Provide the [x, y] coordinate of the cell's center where the given text is located.  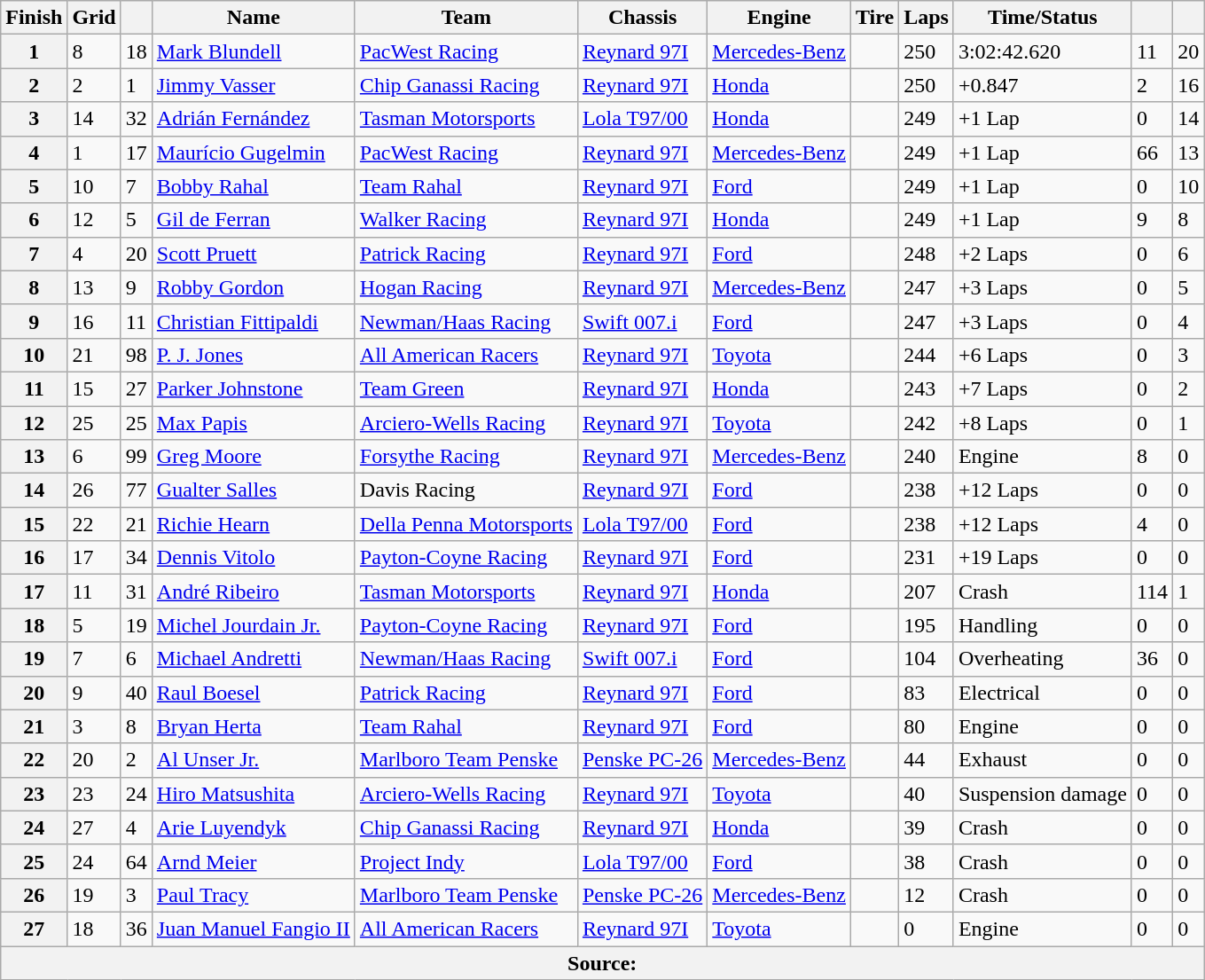
Electrical [1043, 693]
Dennis Vitolo [254, 558]
Exhaust [1043, 760]
104 [927, 659]
Chassis [642, 18]
39 [927, 827]
Richie Hearn [254, 524]
+8 Laps [1043, 423]
Handling [1043, 625]
Christian Fittipaldi [254, 321]
Adrián Fernández [254, 119]
Greg Moore [254, 457]
83 [927, 693]
Source: [603, 962]
99 [137, 457]
Mark Blundell [254, 51]
Name [254, 18]
Paul Tracy [254, 895]
Michel Jourdain Jr. [254, 625]
P. J. Jones [254, 355]
Team [466, 18]
Time/Status [1043, 18]
243 [927, 388]
77 [137, 490]
44 [927, 760]
Gualter Salles [254, 490]
31 [137, 592]
Team Green [466, 388]
+2 Laps [1043, 254]
Jimmy Vasser [254, 85]
Overheating [1043, 659]
+19 Laps [1043, 558]
248 [927, 254]
Maurício Gugelmin [254, 153]
Suspension damage [1043, 794]
98 [137, 355]
Max Papis [254, 423]
80 [927, 726]
+6 Laps [1043, 355]
Al Unser Jr. [254, 760]
Project Indy [466, 861]
Davis Racing [466, 490]
Arnd Meier [254, 861]
Laps [927, 18]
Juan Manuel Fangio II [254, 929]
Parker Johnstone [254, 388]
242 [927, 423]
Walker Racing [466, 220]
Bryan Herta [254, 726]
+0.847 [1043, 85]
244 [927, 355]
231 [927, 558]
Tire [874, 18]
66 [1152, 153]
Forsythe Racing [466, 457]
Bobby Rahal [254, 186]
195 [927, 625]
Scott Pruett [254, 254]
Finish [34, 18]
Della Penna Motorsports [466, 524]
Grid [94, 18]
32 [137, 119]
Hiro Matsushita [254, 794]
64 [137, 861]
Hogan Racing [466, 287]
207 [927, 592]
Raul Boesel [254, 693]
André Ribeiro [254, 592]
Gil de Ferran [254, 220]
3:02:42.620 [1043, 51]
Arie Luyendyk [254, 827]
34 [137, 558]
+7 Laps [1043, 388]
Michael Andretti [254, 659]
114 [1152, 592]
240 [927, 457]
38 [927, 861]
Robby Gordon [254, 287]
